Pinpoint the cell where the given text exists, returning its (x, y) midpoint coordinate. 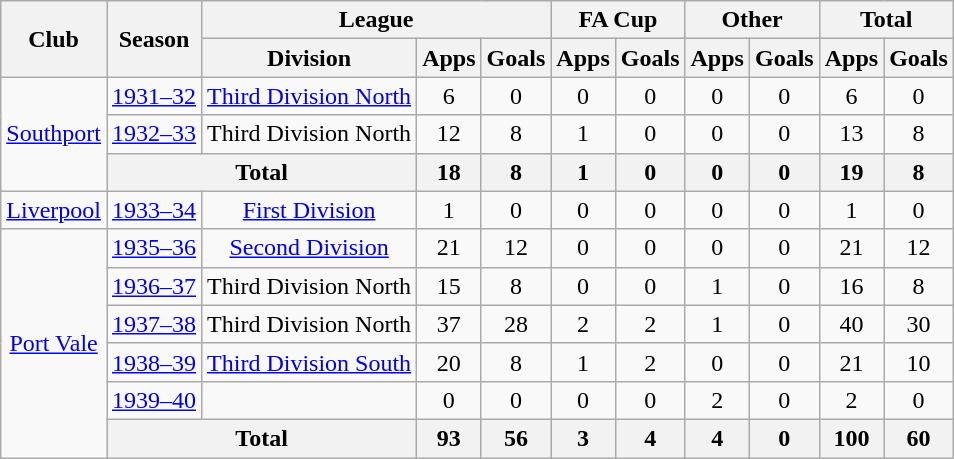
30 (919, 324)
10 (919, 362)
13 (851, 134)
37 (449, 324)
Southport (54, 134)
Port Vale (54, 343)
18 (449, 172)
Division (310, 58)
Other (752, 20)
1939–40 (154, 400)
40 (851, 324)
60 (919, 438)
1937–38 (154, 324)
20 (449, 362)
56 (516, 438)
19 (851, 172)
1933–34 (154, 210)
100 (851, 438)
15 (449, 286)
Season (154, 39)
Club (54, 39)
First Division (310, 210)
1932–33 (154, 134)
28 (516, 324)
3 (583, 438)
Third Division South (310, 362)
1931–32 (154, 96)
FA Cup (618, 20)
League (376, 20)
1936–37 (154, 286)
16 (851, 286)
Second Division (310, 248)
93 (449, 438)
Liverpool (54, 210)
1938–39 (154, 362)
1935–36 (154, 248)
